Capture the cell that displays the provided text and extract its [X, Y] central coordinate. 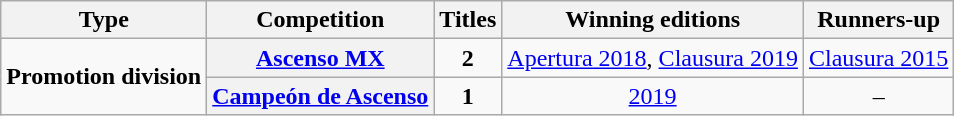
Promotion division [104, 77]
Runners-up [878, 20]
1 [468, 96]
Ascenso MX [320, 58]
Campeón de Ascenso [320, 96]
2019 [653, 96]
Winning editions [653, 20]
Type [104, 20]
2 [468, 58]
– [878, 96]
Titles [468, 20]
Clausura 2015 [878, 58]
Competition [320, 20]
Apertura 2018, Clausura 2019 [653, 58]
